Provide the [x, y] coordinate of the cell's center where the given text is located.  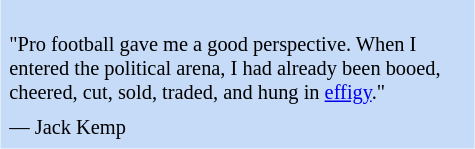
— Jack Kemp [238, 128]
